Locate the cell with the specified text and output its [x, y] center coordinate. 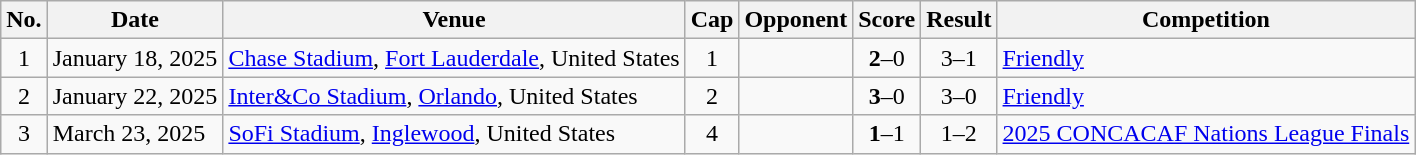
Result [959, 20]
3–1 [959, 58]
Venue [454, 20]
1–2 [959, 134]
Competition [1206, 20]
Opponent [796, 20]
3 [24, 134]
SoFi Stadium, Inglewood, United States [454, 134]
2–0 [887, 58]
January 18, 2025 [135, 58]
Date [135, 20]
Cap [712, 20]
4 [712, 134]
March 23, 2025 [135, 134]
Inter&Co Stadium, Orlando, United States [454, 96]
Chase Stadium, Fort Lauderdale, United States [454, 58]
1–1 [887, 134]
January 22, 2025 [135, 96]
No. [24, 20]
Score [887, 20]
2025 CONCACAF Nations League Finals [1206, 134]
